Scan for the cell matching the given text and deliver its (x, y) coordinate at center. 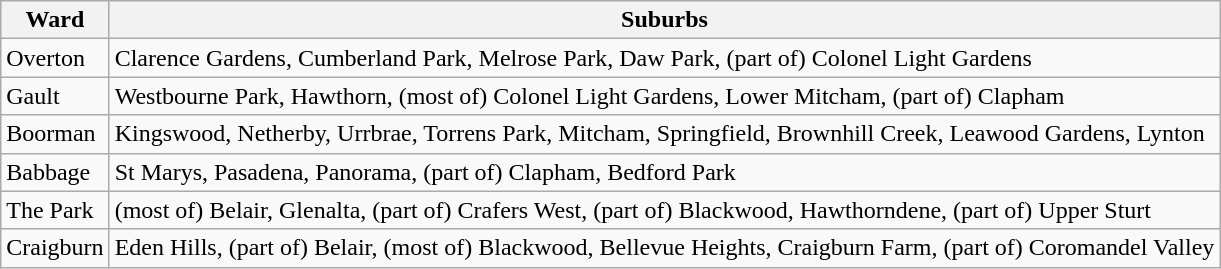
(most of) Belair, Glenalta, (part of) Crafers West, (part of) Blackwood, Hawthorndene, (part of) Upper Sturt (664, 210)
Gault (55, 96)
St Marys, Pasadena, Panorama, (part of) Clapham, Bedford Park (664, 172)
Boorman (55, 134)
Overton (55, 58)
Westbourne Park, Hawthorn, (most of) Colonel Light Gardens, Lower Mitcham, (part of) Clapham (664, 96)
Clarence Gardens, Cumberland Park, Melrose Park, Daw Park, (part of) Colonel Light Gardens (664, 58)
The Park (55, 210)
Ward (55, 20)
Babbage (55, 172)
Kingswood, Netherby, Urrbrae, Torrens Park, Mitcham, Springfield, Brownhill Creek, Leawood Gardens, Lynton (664, 134)
Craigburn (55, 248)
Suburbs (664, 20)
Eden Hills, (part of) Belair, (most of) Blackwood, Bellevue Heights, Craigburn Farm, (part of) Coromandel Valley (664, 248)
